For the text-containing cell, return its midpoint in (X, Y) coordinate format. 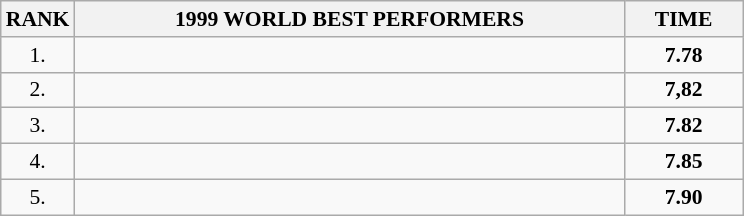
7.82 (684, 126)
1999 WORLD BEST PERFORMERS (349, 19)
7.90 (684, 197)
1. (38, 55)
2. (38, 90)
7.78 (684, 55)
7.85 (684, 162)
4. (38, 162)
3. (38, 126)
RANK (38, 19)
5. (38, 197)
TIME (684, 19)
7,82 (684, 90)
